Locate the cell with the specified text and output its (x, y) center coordinate. 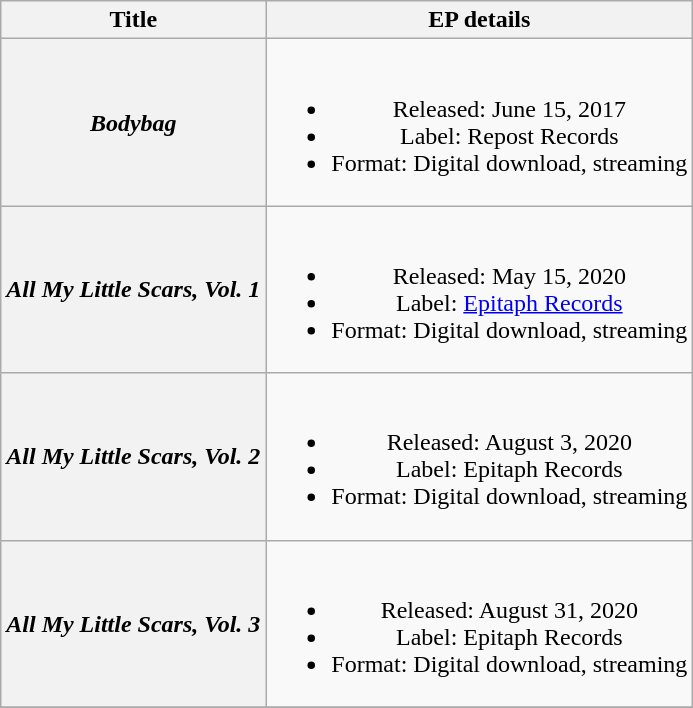
EP details (480, 20)
Released: June 15, 2017Label: Repost RecordsFormat: Digital download, streaming (480, 122)
Title (134, 20)
All My Little Scars, Vol. 3 (134, 624)
Bodybag (134, 122)
Released: August 31, 2020Label: Epitaph RecordsFormat: Digital download, streaming (480, 624)
All My Little Scars, Vol. 1 (134, 290)
All My Little Scars, Vol. 2 (134, 456)
Released: August 3, 2020Label: Epitaph RecordsFormat: Digital download, streaming (480, 456)
Released: May 15, 2020Label: Epitaph RecordsFormat: Digital download, streaming (480, 290)
